Output the [x, y] coordinate of the center of the cell containing the given text.  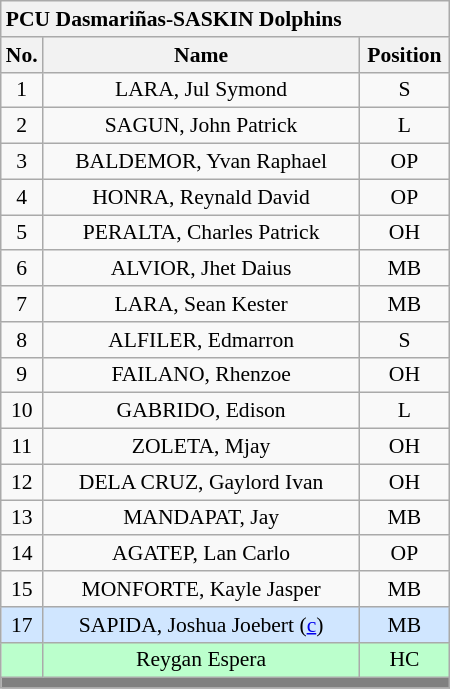
ALVIOR, Jhet Daius [202, 269]
DELA CRUZ, Gaylord Ivan [202, 482]
Position [405, 55]
HONRA, Reynald David [202, 197]
11 [22, 447]
HC [405, 660]
PERALTA, Charles Patrick [202, 233]
AGATEP, Lan Carlo [202, 554]
8 [22, 340]
2 [22, 126]
13 [22, 518]
No. [22, 55]
SAPIDA, Joshua Joebert (c) [202, 625]
MANDAPAT, Jay [202, 518]
BALDEMOR, Yvan Raphael [202, 162]
7 [22, 304]
ZOLETA, Mjay [202, 447]
LARA, Jul Symond [202, 90]
1 [22, 90]
Name [202, 55]
SAGUN, John Patrick [202, 126]
ALFILER, Edmarron [202, 340]
12 [22, 482]
6 [22, 269]
9 [22, 375]
4 [22, 197]
10 [22, 411]
MONFORTE, Kayle Jasper [202, 589]
3 [22, 162]
15 [22, 589]
GABRIDO, Edison [202, 411]
5 [22, 233]
17 [22, 625]
FAILANO, Rhenzoe [202, 375]
Reygan Espera [202, 660]
PCU Dasmariñas-SASKIN Dolphins [225, 19]
LARA, Sean Kester [202, 304]
14 [22, 554]
